Return the [x, y] coordinate for the center point of the cell that contains the specified text.  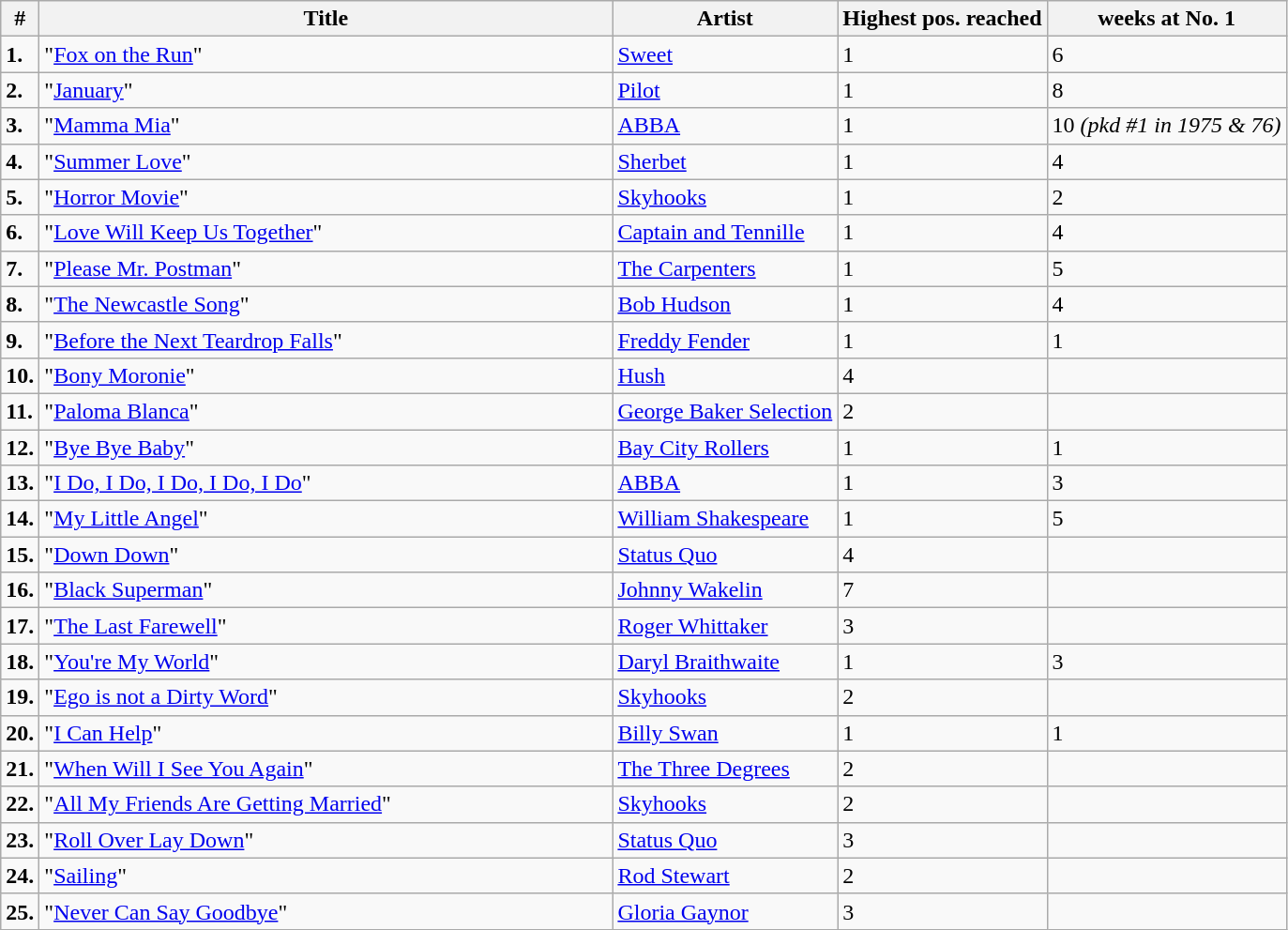
12. [21, 448]
George Baker Selection [725, 411]
"Roll Over Lay Down" [326, 840]
# [21, 19]
Johnny Wakelin [725, 590]
25. [21, 911]
"When Will I See You Again" [326, 769]
6. [21, 233]
3. [21, 126]
The Carpenters [725, 268]
16. [21, 590]
Artist [725, 19]
Sherbet [725, 161]
Sweet [725, 54]
"Bye Bye Baby" [326, 448]
10 (pkd #1 in 1975 & 76) [1167, 126]
9. [21, 340]
Bay City Rollers [725, 448]
"Sailing" [326, 876]
Hush [725, 375]
"Fox on the Run" [326, 54]
6 [1167, 54]
"The Newcastle Song" [326, 304]
5. [21, 197]
The Three Degrees [725, 769]
"Paloma Blanca" [326, 411]
"Black Superman" [326, 590]
8. [21, 304]
"All My Friends Are Getting Married" [326, 804]
Rod Stewart [725, 876]
Daryl Braithwaite [725, 662]
Roger Whittaker [725, 626]
Billy Swan [725, 733]
18. [21, 662]
Captain and Tennille [725, 233]
"Never Can Say Goodbye" [326, 911]
21. [21, 769]
"January" [326, 90]
15. [21, 555]
"I Do, I Do, I Do, I Do, I Do" [326, 483]
10. [21, 375]
"The Last Farewell" [326, 626]
"You're My World" [326, 662]
"Summer Love" [326, 161]
weeks at No. 1 [1167, 19]
7. [21, 268]
Pilot [725, 90]
23. [21, 840]
"I Can Help" [326, 733]
Gloria Gaynor [725, 911]
"Horror Movie" [326, 197]
"Ego is not a Dirty Word" [326, 697]
1. [21, 54]
"Please Mr. Postman" [326, 268]
"My Little Angel" [326, 519]
24. [21, 876]
19. [21, 697]
20. [21, 733]
4. [21, 161]
Title [326, 19]
13. [21, 483]
"Down Down" [326, 555]
17. [21, 626]
"Mamma Mia" [326, 126]
14. [21, 519]
Freddy Fender [725, 340]
"Bony Moronie" [326, 375]
8 [1167, 90]
Highest pos. reached [942, 19]
22. [21, 804]
"Love Will Keep Us Together" [326, 233]
7 [942, 590]
"Before the Next Teardrop Falls" [326, 340]
11. [21, 411]
Bob Hudson [725, 304]
William Shakespeare [725, 519]
2. [21, 90]
